Return [x, y] of the center of cell containing provided text 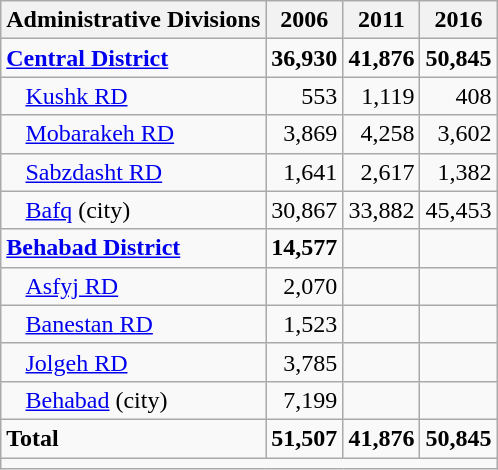
408 [458, 96]
Behabad District [134, 248]
3,869 [304, 134]
1,119 [382, 96]
Administrative Divisions [134, 20]
2011 [382, 20]
Banestan RD [134, 324]
553 [304, 96]
Kushk RD [134, 96]
Sabzdasht RD [134, 172]
30,867 [304, 210]
1,523 [304, 324]
51,507 [304, 438]
14,577 [304, 248]
Mobarakeh RD [134, 134]
Total [134, 438]
Behabad (city) [134, 400]
1,382 [458, 172]
3,785 [304, 362]
2,617 [382, 172]
2016 [458, 20]
Asfyj RD [134, 286]
36,930 [304, 58]
45,453 [458, 210]
Central District [134, 58]
3,602 [458, 134]
33,882 [382, 210]
7,199 [304, 400]
Bafq (city) [134, 210]
2,070 [304, 286]
4,258 [382, 134]
1,641 [304, 172]
Jolgeh RD [134, 362]
2006 [304, 20]
